Return (x, y) of the center of cell containing provided text 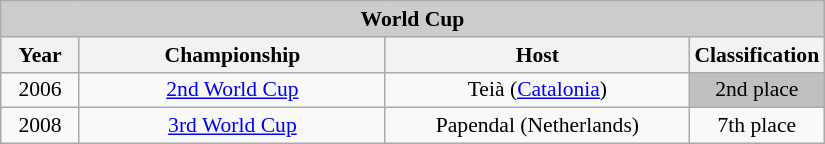
Papendal (Netherlands) (537, 126)
Host (537, 55)
2nd World Cup (232, 90)
2006 (40, 90)
Year (40, 55)
Teià (Catalonia) (537, 90)
7th place (756, 126)
Championship (232, 55)
2nd place (756, 90)
2008 (40, 126)
Classification (756, 55)
3rd World Cup (232, 126)
World Cup (413, 19)
